Scan for the cell matching the given text and deliver its (X, Y) coordinate at center. 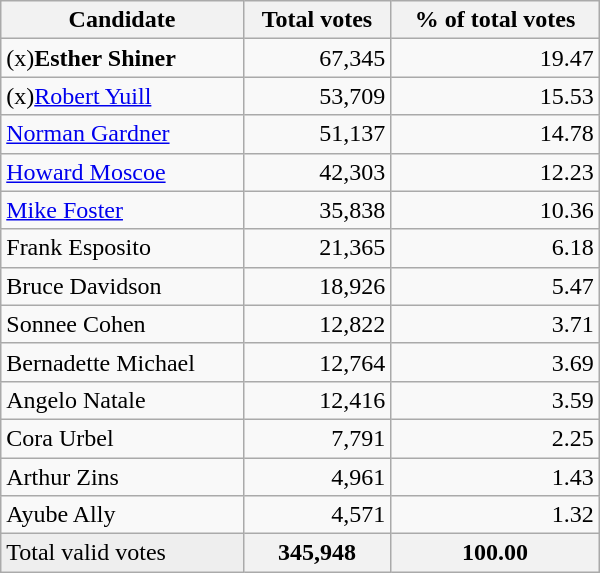
35,838 (317, 210)
4,571 (317, 515)
14.78 (496, 134)
Mike Foster (122, 210)
345,948 (317, 553)
Frank Esposito (122, 248)
12.23 (496, 172)
5.47 (496, 286)
Angelo Natale (122, 400)
6.18 (496, 248)
Candidate (122, 20)
15.53 (496, 96)
21,365 (317, 248)
Bruce Davidson (122, 286)
3.71 (496, 324)
Total votes (317, 20)
4,961 (317, 477)
7,791 (317, 438)
42,303 (317, 172)
3.59 (496, 400)
Cora Urbel (122, 438)
18,926 (317, 286)
(x)Robert Yuill (122, 96)
Ayube Ally (122, 515)
12,416 (317, 400)
(x)Esther Shiner (122, 58)
Bernadette Michael (122, 362)
19.47 (496, 58)
1.43 (496, 477)
Howard Moscoe (122, 172)
Sonnee Cohen (122, 324)
10.36 (496, 210)
1.32 (496, 515)
53,709 (317, 96)
2.25 (496, 438)
% of total votes (496, 20)
100.00 (496, 553)
3.69 (496, 362)
67,345 (317, 58)
51,137 (317, 134)
12,764 (317, 362)
Arthur Zins (122, 477)
12,822 (317, 324)
Total valid votes (122, 553)
Norman Gardner (122, 134)
